Extract the (x, y) coordinate from the center of the cell holding the provided text.  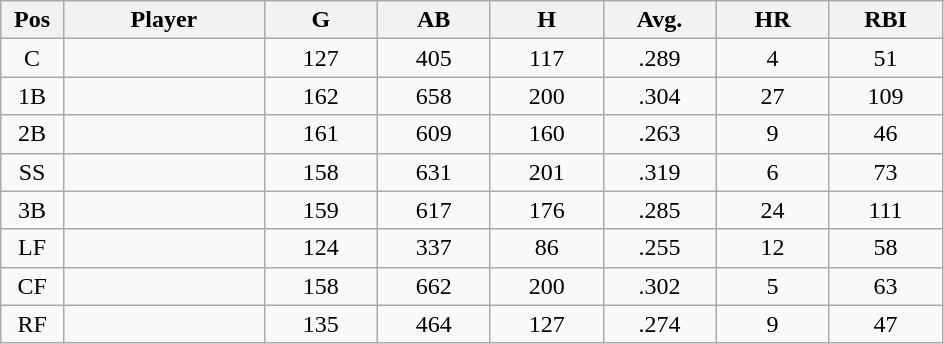
CF (32, 286)
135 (320, 324)
HR (772, 20)
201 (546, 172)
162 (320, 96)
405 (434, 58)
1B (32, 96)
.263 (660, 134)
Avg. (660, 20)
6 (772, 172)
161 (320, 134)
176 (546, 210)
2B (32, 134)
12 (772, 248)
H (546, 20)
RF (32, 324)
.304 (660, 96)
RBI (886, 20)
51 (886, 58)
AB (434, 20)
24 (772, 210)
464 (434, 324)
5 (772, 286)
58 (886, 248)
C (32, 58)
117 (546, 58)
658 (434, 96)
27 (772, 96)
631 (434, 172)
SS (32, 172)
47 (886, 324)
G (320, 20)
609 (434, 134)
Pos (32, 20)
124 (320, 248)
LF (32, 248)
617 (434, 210)
159 (320, 210)
Player (164, 20)
.255 (660, 248)
46 (886, 134)
3B (32, 210)
4 (772, 58)
86 (546, 248)
337 (434, 248)
109 (886, 96)
111 (886, 210)
160 (546, 134)
.285 (660, 210)
662 (434, 286)
63 (886, 286)
.302 (660, 286)
.274 (660, 324)
73 (886, 172)
.289 (660, 58)
.319 (660, 172)
